Find where the given text appears and provide that cell's center as (X, Y) coordinate. 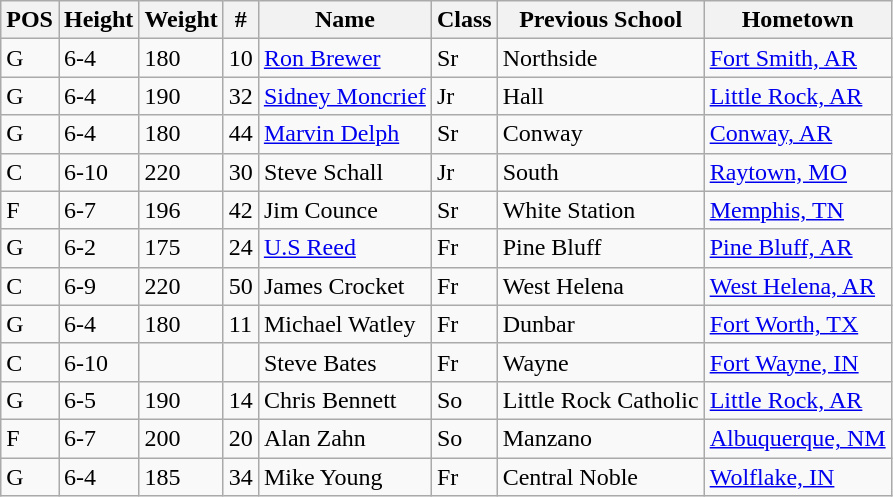
196 (181, 210)
20 (240, 438)
Northside (600, 58)
Name (344, 20)
50 (240, 286)
Hall (600, 96)
200 (181, 438)
11 (240, 324)
Conway, AR (798, 134)
West Helena, AR (798, 286)
24 (240, 248)
Previous School (600, 20)
6-5 (98, 400)
Wayne (600, 362)
Weight (181, 20)
Pine Bluff, AR (798, 248)
Little Rock Catholic (600, 400)
Class (464, 20)
Memphis, TN (798, 210)
30 (240, 172)
Hometown (798, 20)
Fort Wayne, IN (798, 362)
Central Noble (600, 477)
Conway (600, 134)
44 (240, 134)
Mike Young (344, 477)
Jim Counce (344, 210)
South (600, 172)
10 (240, 58)
185 (181, 477)
Raytown, MO (798, 172)
Fort Smith, AR (798, 58)
Michael Watley (344, 324)
Sidney Moncrief (344, 96)
Pine Bluff (600, 248)
Manzano (600, 438)
Chris Bennett (344, 400)
Steve Bates (344, 362)
Fort Worth, TX (798, 324)
Marvin Delph (344, 134)
42 (240, 210)
U.S Reed (344, 248)
34 (240, 477)
Alan Zahn (344, 438)
32 (240, 96)
14 (240, 400)
Dunbar (600, 324)
Albuquerque, NM (798, 438)
# (240, 20)
James Crocket (344, 286)
6-2 (98, 248)
Wolflake, IN (798, 477)
POS (30, 20)
White Station (600, 210)
Ron Brewer (344, 58)
6-9 (98, 286)
Height (98, 20)
175 (181, 248)
Steve Schall (344, 172)
West Helena (600, 286)
